Determine the [X, Y] coordinate at the center of the cell enclosing the given text.  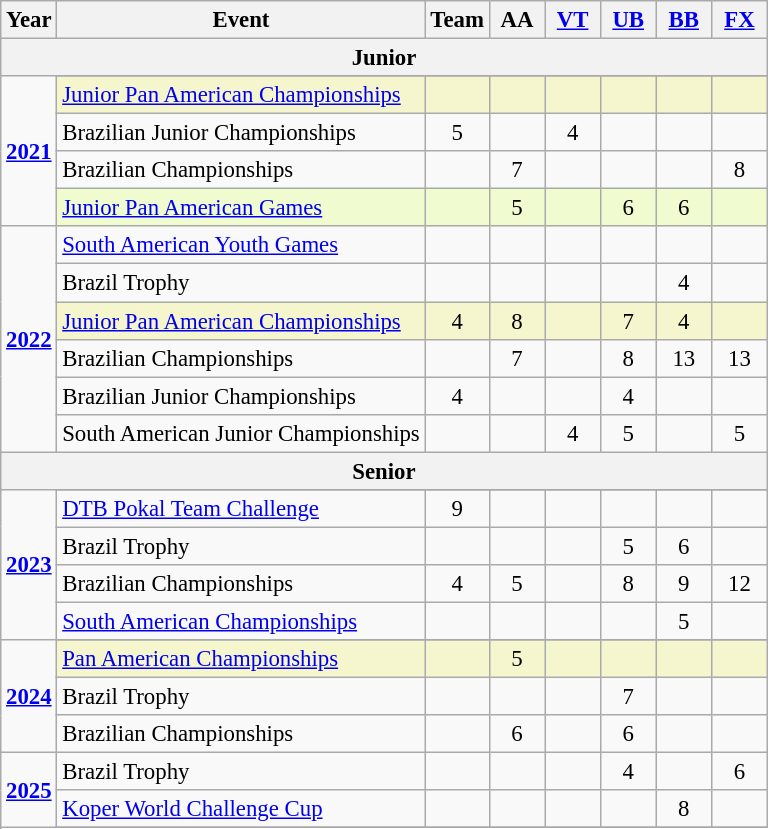
South American Youth Games [241, 245]
AA [517, 20]
South American Championships [241, 621]
Event [241, 20]
2022 [29, 339]
Junior [384, 58]
DTB Pokal Team Challenge [241, 509]
Senior [384, 471]
UB [628, 20]
2023 [29, 565]
12 [740, 584]
2021 [29, 151]
Pan American Championships [241, 659]
South American Junior Championships [241, 433]
FX [740, 20]
VT [573, 20]
2025 [29, 790]
BB [684, 20]
2024 [29, 696]
Koper World Challenge Cup [241, 809]
Team [457, 20]
Year [29, 20]
Junior Pan American Games [241, 208]
